For the text-containing cell, return its midpoint in (X, Y) coordinate format. 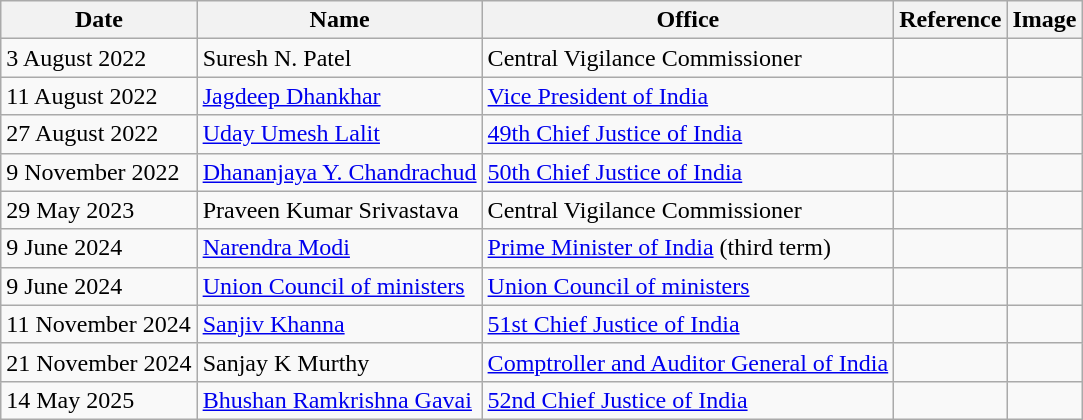
3 August 2022 (99, 58)
Jagdeep Dhankhar (340, 96)
Suresh N. Patel (340, 58)
Dhananjaya Y. Chandrachud (340, 172)
11 November 2024 (99, 324)
14 May 2025 (99, 400)
Vice President of India (688, 96)
Office (688, 20)
29 May 2023 (99, 210)
Praveen Kumar Srivastava (340, 210)
Reference (950, 20)
11 August 2022 (99, 96)
Prime Minister of India (third term) (688, 248)
50th Chief Justice of India (688, 172)
Uday Umesh Lalit (340, 134)
49th Chief Justice of India (688, 134)
Bhushan Ramkrishna Gavai (340, 400)
Comptroller and Auditor General of India (688, 362)
Image (1044, 20)
52nd Chief Justice of India (688, 400)
51st Chief Justice of India (688, 324)
9 November 2022 (99, 172)
Name (340, 20)
Date (99, 20)
Narendra Modi (340, 248)
Sanjay K Murthy (340, 362)
Sanjiv Khanna (340, 324)
21 November 2024 (99, 362)
27 August 2022 (99, 134)
